Scan for the cell matching the given text and deliver its (X, Y) coordinate at center. 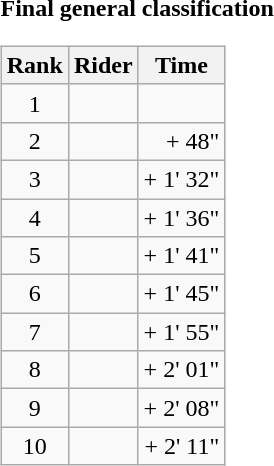
3 (34, 179)
+ 1' 36" (182, 217)
6 (34, 294)
9 (34, 408)
+ 1' 45" (182, 294)
2 (34, 141)
10 (34, 446)
+ 1' 32" (182, 179)
4 (34, 217)
8 (34, 370)
+ 2' 08" (182, 408)
+ 1' 55" (182, 332)
Rank (34, 65)
1 (34, 103)
5 (34, 256)
+ 48" (182, 141)
7 (34, 332)
+ 1' 41" (182, 256)
Rider (103, 65)
+ 2' 11" (182, 446)
Time (182, 65)
+ 2' 01" (182, 370)
